Return [X, Y] of the center of cell containing provided text 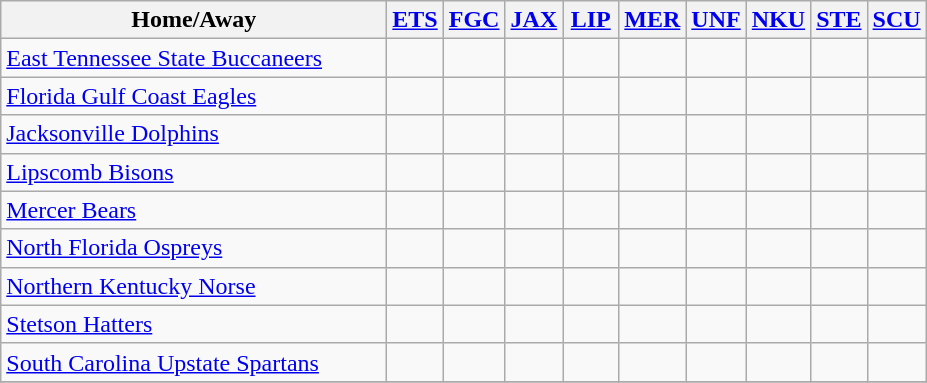
JAX [534, 20]
UNF [716, 20]
North Florida Ospreys [194, 248]
Stetson Hatters [194, 324]
Northern Kentucky Norse [194, 286]
South Carolina Upstate Spartans [194, 362]
MER [652, 20]
ETS [415, 20]
Florida Gulf Coast Eagles [194, 96]
STE [839, 20]
Home/Away [194, 20]
Lipscomb Bisons [194, 172]
Jacksonville Dolphins [194, 134]
Mercer Bears [194, 210]
East Tennessee State Buccaneers [194, 58]
LIP [591, 20]
NKU [778, 20]
FGC [474, 20]
SCU [896, 20]
